Detect which cell encompasses the target text, then output its (x, y) center coordinate. 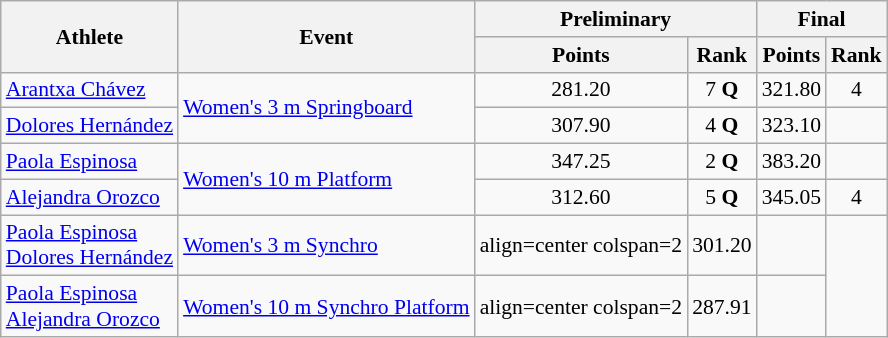
323.10 (792, 126)
312.60 (581, 197)
287.91 (722, 306)
347.25 (581, 162)
5 Q (722, 197)
345.05 (792, 197)
Paola EspinosaAlejandra Orozco (90, 306)
Athlete (90, 36)
Arantxa Chávez (90, 90)
Women's 3 m Springboard (326, 108)
Event (326, 36)
Final (822, 19)
Dolores Hernández (90, 126)
4 Q (722, 126)
307.90 (581, 126)
301.20 (722, 246)
Preliminary (616, 19)
Paola Espinosa (90, 162)
383.20 (792, 162)
Women's 10 m Synchro Platform (326, 306)
281.20 (581, 90)
7 Q (722, 90)
321.80 (792, 90)
Women's 3 m Synchro (326, 246)
Paola EspinosaDolores Hernández (90, 246)
Women's 10 m Platform (326, 180)
2 Q (722, 162)
Alejandra Orozco (90, 197)
